Return the [x, y] coordinate for the center point of the cell that contains the specified text.  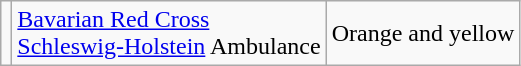
Orange and yellow [423, 34]
Bavarian Red CrossSchleswig-Holstein Ambulance [169, 34]
